Capture the cell that displays the provided text and extract its [X, Y] central coordinate. 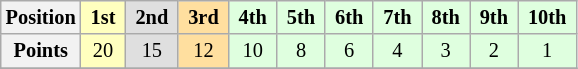
3 [446, 51]
10 [253, 51]
7th [397, 17]
9th [494, 17]
6th [349, 17]
10th [547, 17]
Points [41, 51]
1st [104, 17]
4th [253, 17]
8th [446, 17]
8 [301, 51]
4 [397, 51]
2nd [152, 17]
1 [547, 51]
6 [349, 51]
15 [152, 51]
5th [301, 17]
3rd [203, 17]
12 [203, 51]
2 [494, 51]
20 [104, 51]
Position [41, 17]
